Provide the (x, y) coordinate of the cell's center where the given text is located.  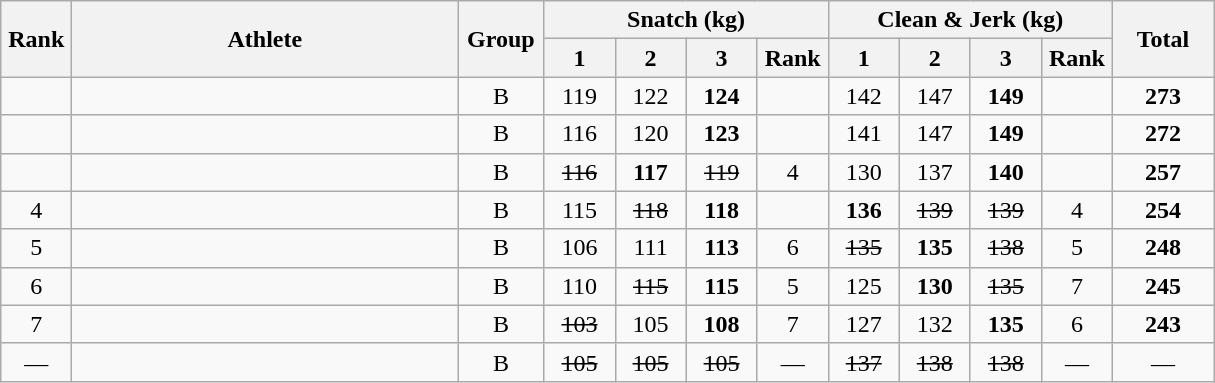
248 (1162, 248)
125 (864, 286)
Total (1162, 39)
272 (1162, 134)
273 (1162, 96)
113 (722, 248)
108 (722, 324)
243 (1162, 324)
110 (580, 286)
Group (501, 39)
245 (1162, 286)
124 (722, 96)
141 (864, 134)
257 (1162, 172)
106 (580, 248)
142 (864, 96)
Snatch (kg) (686, 20)
Clean & Jerk (kg) (970, 20)
111 (650, 248)
117 (650, 172)
123 (722, 134)
122 (650, 96)
103 (580, 324)
136 (864, 210)
254 (1162, 210)
120 (650, 134)
Athlete (265, 39)
127 (864, 324)
132 (934, 324)
140 (1006, 172)
